Pinpoint the cell where the given text exists, returning its [x, y] midpoint coordinate. 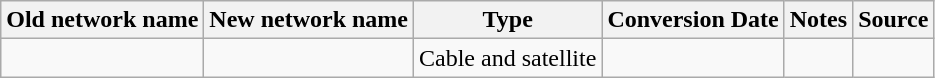
Conversion Date [693, 20]
Old network name [102, 20]
New network name [309, 20]
Cable and satellite [508, 58]
Type [508, 20]
Notes [818, 20]
Source [894, 20]
